Pinpoint the cell where the given text exists, returning its (x, y) midpoint coordinate. 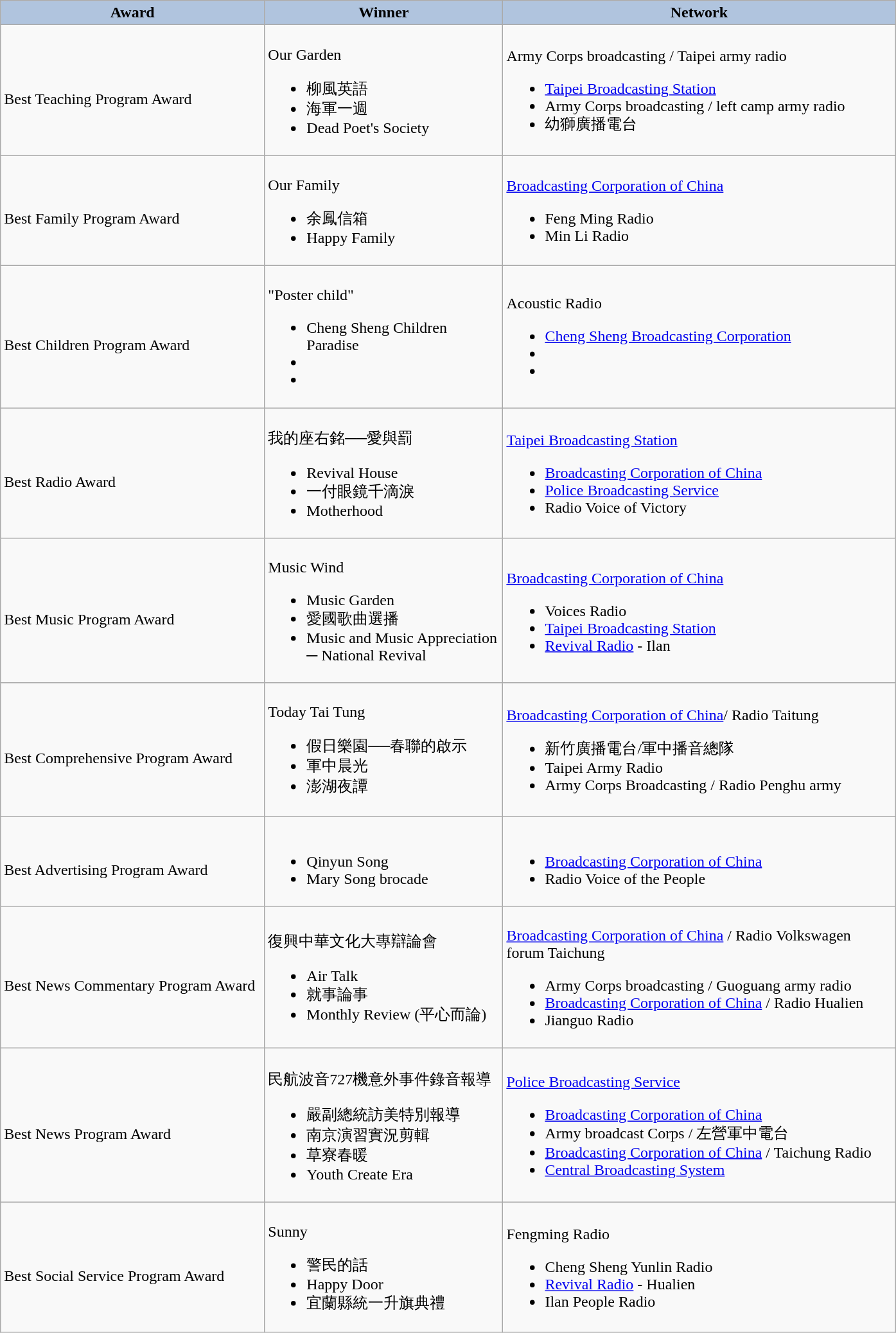
Award (132, 13)
Best Children Program Award (132, 337)
"Poster child"Cheng Sheng Children Paradise (384, 337)
Music WindMusic Garden愛國歌曲選播Music and Music Appreciation ─ National Revival (384, 611)
Today Tai Tung假日樂園──春聯的啟示軍中晨光澎湖夜譚 (384, 750)
Best Radio Award (132, 473)
復興中華文化大專辯論會Air Talk就事論事Monthly Review (平心而論) (384, 978)
Broadcasting Corporation of ChinaRadio Voice of the People (699, 861)
Broadcasting Corporation of ChinaVoices RadioTaipei Broadcasting StationRevival Radio - Ilan (699, 611)
Best Advertising Program Award (132, 861)
Fengming RadioCheng Sheng Yunlin RadioRevival Radio - HualienIlan People Radio (699, 1267)
Best Teaching Program Award (132, 90)
Our Family余鳳信箱Happy Family (384, 211)
Best News Program Award (132, 1126)
Sunny警民的話Happy Door宜蘭縣統一升旗典禮 (384, 1267)
Winner (384, 13)
Our Garden柳風英語海軍一週Dead Poet's Society (384, 90)
Army Corps broadcasting / Taipei army radioTaipei Broadcasting StationArmy Corps broadcasting / left camp army radio幼獅廣播電台 (699, 90)
Broadcasting Corporation of China/ Radio Taitung新竹廣播電台/軍中播音總隊Taipei Army RadioArmy Corps Broadcasting / Radio Penghu army (699, 750)
民航波音727機意外事件錄音報導嚴副總統訪美特別報導南京演習實況剪輯草寮春暖Youth Create Era (384, 1126)
Best News Commentary Program Award (132, 978)
我的座右銘──愛與罰Revival House一付眼鏡千滴淚Motherhood (384, 473)
Network (699, 13)
Taipei Broadcasting StationBroadcasting Corporation of ChinaPolice Broadcasting ServiceRadio Voice of Victory (699, 473)
Acoustic RadioCheng Sheng Broadcasting Corporation (699, 337)
Best Music Program Award (132, 611)
Qinyun SongMary Song brocade (384, 861)
Best Family Program Award (132, 211)
Broadcasting Corporation of ChinaFeng Ming RadioMin Li Radio (699, 211)
Best Comprehensive Program Award (132, 750)
Best Social Service Program Award (132, 1267)
